Detect which cell encompasses the target text, then output its [X, Y] center coordinate. 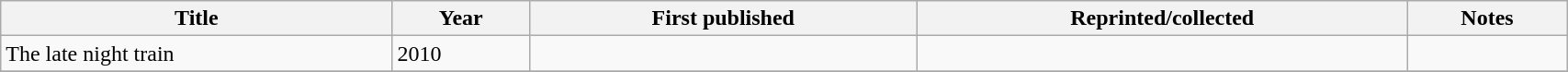
Title [197, 18]
2010 [461, 54]
Year [461, 18]
First published [724, 18]
Reprinted/collected [1162, 18]
Notes [1486, 18]
The late night train [197, 54]
